Capture the cell that displays the provided text and extract its (x, y) central coordinate. 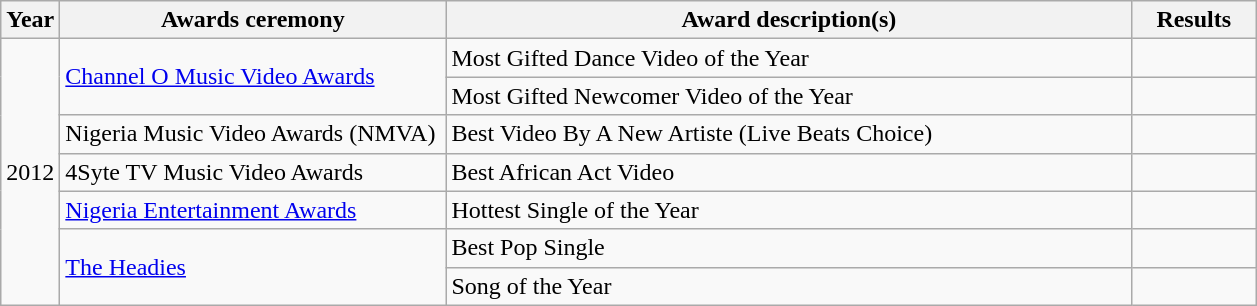
Results (1194, 20)
Best Video By A New Artiste (Live Beats Choice) (789, 134)
Hottest Single of the Year (789, 210)
2012 (30, 172)
Nigeria Music Video Awards (NMVA) (253, 134)
Most Gifted Newcomer Video of the Year (789, 96)
Year (30, 20)
Most Gifted Dance Video of the Year (789, 58)
4Syte TV Music Video Awards (253, 172)
Nigeria Entertainment Awards (253, 210)
Awards ceremony (253, 20)
Best Pop Single (789, 248)
Channel O Music Video Awards (253, 77)
Song of the Year (789, 286)
Award description(s) (789, 20)
The Headies (253, 267)
Best African Act Video (789, 172)
